From the cell containing the given text, extract its center point as (x, y) coordinate. 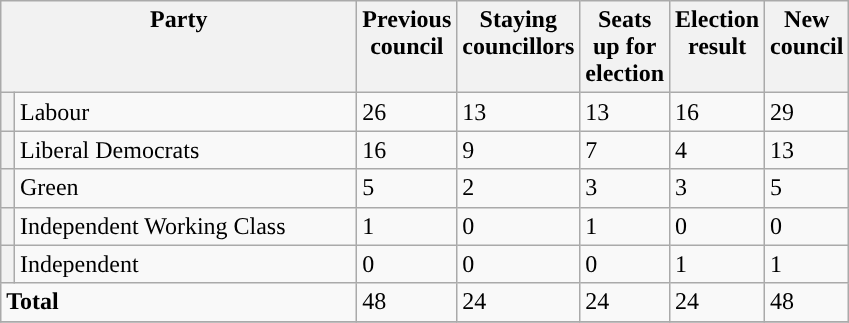
Independent Working Class (185, 226)
Staying councillors (518, 47)
26 (407, 112)
Previous council (407, 47)
2 (518, 188)
4 (718, 150)
Green (185, 188)
29 (807, 112)
Liberal Democrats (185, 150)
Independent (185, 264)
Labour (185, 112)
Total (179, 302)
Party (179, 47)
New council (807, 47)
7 (625, 150)
Election result (718, 47)
9 (518, 150)
Seats up for election (625, 47)
